Output the [X, Y] coordinate of the center of the cell containing the given text.  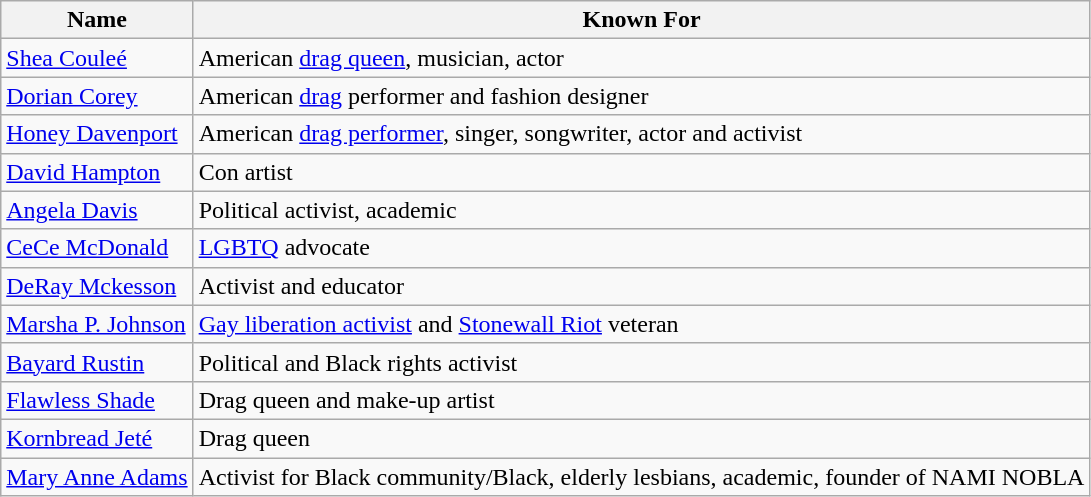
Political activist, academic [642, 210]
Drag queen [642, 438]
American drag queen, musician, actor [642, 58]
Activist and educator [642, 286]
American drag performer and fashion designer [642, 96]
LGBTQ advocate [642, 248]
Marsha P. Johnson [97, 324]
CeCe McDonald [97, 248]
Dorian Corey [97, 96]
Mary Anne Adams [97, 477]
Shea Couleé [97, 58]
Activist for Black community/Black, elderly lesbians, academic, founder of NAMI NOBLA [642, 477]
Name [97, 20]
Angela Davis [97, 210]
Kornbread Jeté [97, 438]
American drag performer, singer, songwriter, actor and activist [642, 134]
Bayard Rustin [97, 362]
David Hampton [97, 172]
DeRay Mckesson [97, 286]
Drag queen and make-up artist [642, 400]
Political and Black rights activist [642, 362]
Known For [642, 20]
Con artist [642, 172]
Honey Davenport [97, 134]
Flawless Shade [97, 400]
Gay liberation activist and Stonewall Riot veteran [642, 324]
